Extract the [x, y] coordinate from the center of the cell holding the provided text.  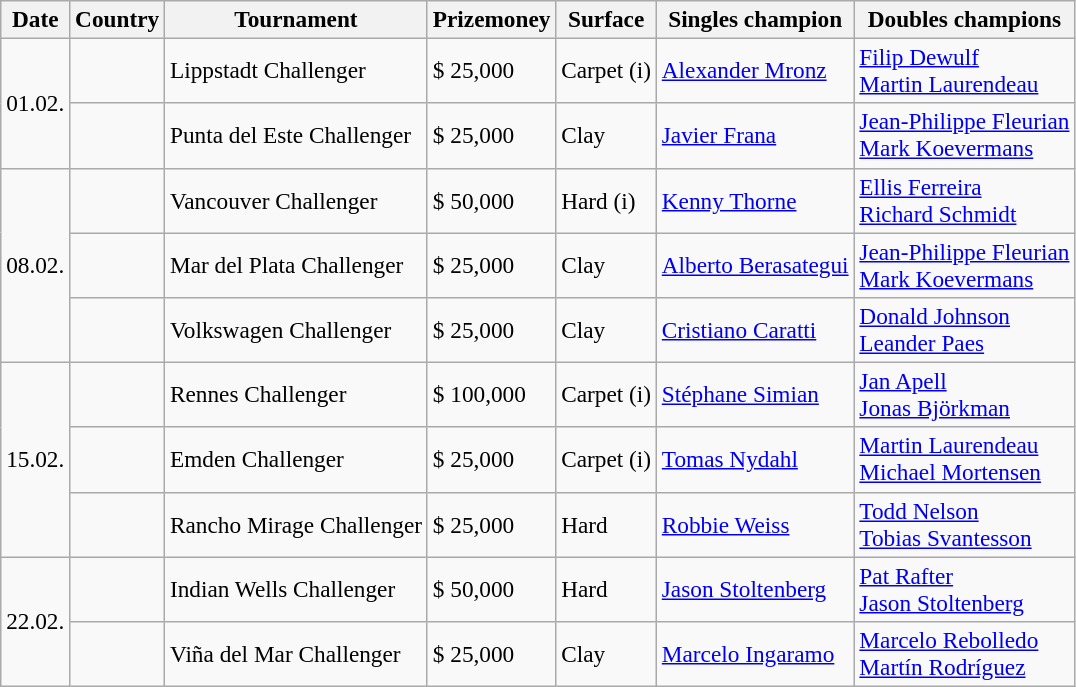
Ellis Ferreira Richard Schmidt [964, 200]
08.02. [36, 265]
Tournament [296, 19]
Mar del Plata Challenger [296, 264]
Todd Nelson Tobias Svantesson [964, 524]
Marcelo Ingaramo [755, 654]
Rennes Challenger [296, 394]
Hard (i) [606, 200]
Jan Apell Jonas Björkman [964, 394]
22.02. [36, 621]
Lippstadt Challenger [296, 70]
Javier Frana [755, 136]
01.02. [36, 103]
Kenny Thorne [755, 200]
Cristiano Caratti [755, 330]
Rancho Mirage Challenger [296, 524]
Singles champion [755, 19]
Martin Laurendeau Michael Mortensen [964, 460]
Marcelo Rebolledo Martín Rodríguez [964, 654]
Vancouver Challenger [296, 200]
Emden Challenger [296, 460]
Prizemoney [491, 19]
Doubles champions [964, 19]
Robbie Weiss [755, 524]
Country [118, 19]
$ 100,000 [491, 394]
Stéphane Simian [755, 394]
Alexander Mronz [755, 70]
Date [36, 19]
Indian Wells Challenger [296, 588]
Filip Dewulf Martin Laurendeau [964, 70]
Punta del Este Challenger [296, 136]
Tomas Nydahl [755, 460]
Donald Johnson Leander Paes [964, 330]
Surface [606, 19]
Viña del Mar Challenger [296, 654]
Alberto Berasategui [755, 264]
15.02. [36, 459]
Volkswagen Challenger [296, 330]
Pat Rafter Jason Stoltenberg [964, 588]
Jason Stoltenberg [755, 588]
